Search for the cell housing the specified text and yield its [X, Y] center coordinate. 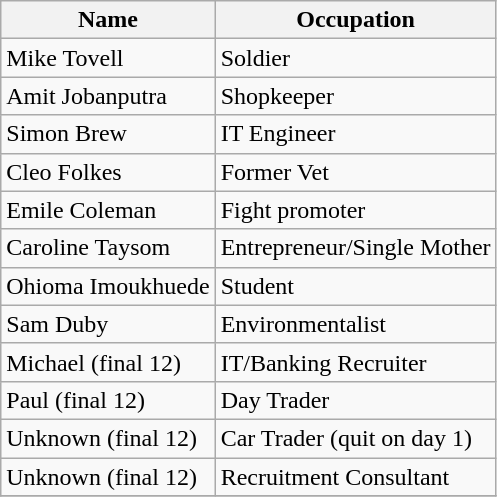
Entrepreneur/Single Mother [356, 248]
IT Engineer [356, 134]
Former Vet [356, 172]
Ohioma Imoukhuede [108, 286]
Michael (final 12) [108, 362]
Car Trader (quit on day 1) [356, 438]
Recruitment Consultant [356, 477]
Day Trader [356, 400]
Emile Coleman [108, 210]
Sam Duby [108, 324]
Caroline Taysom [108, 248]
Amit Jobanputra [108, 96]
Shopkeeper [356, 96]
Student [356, 286]
Occupation [356, 20]
IT/Banking Recruiter [356, 362]
Paul (final 12) [108, 400]
Environmentalist [356, 324]
Cleo Folkes [108, 172]
Fight promoter [356, 210]
Mike Tovell [108, 58]
Soldier [356, 58]
Name [108, 20]
Simon Brew [108, 134]
